Identify which cell holds the provided text, then report its [x, y] central coordinate. 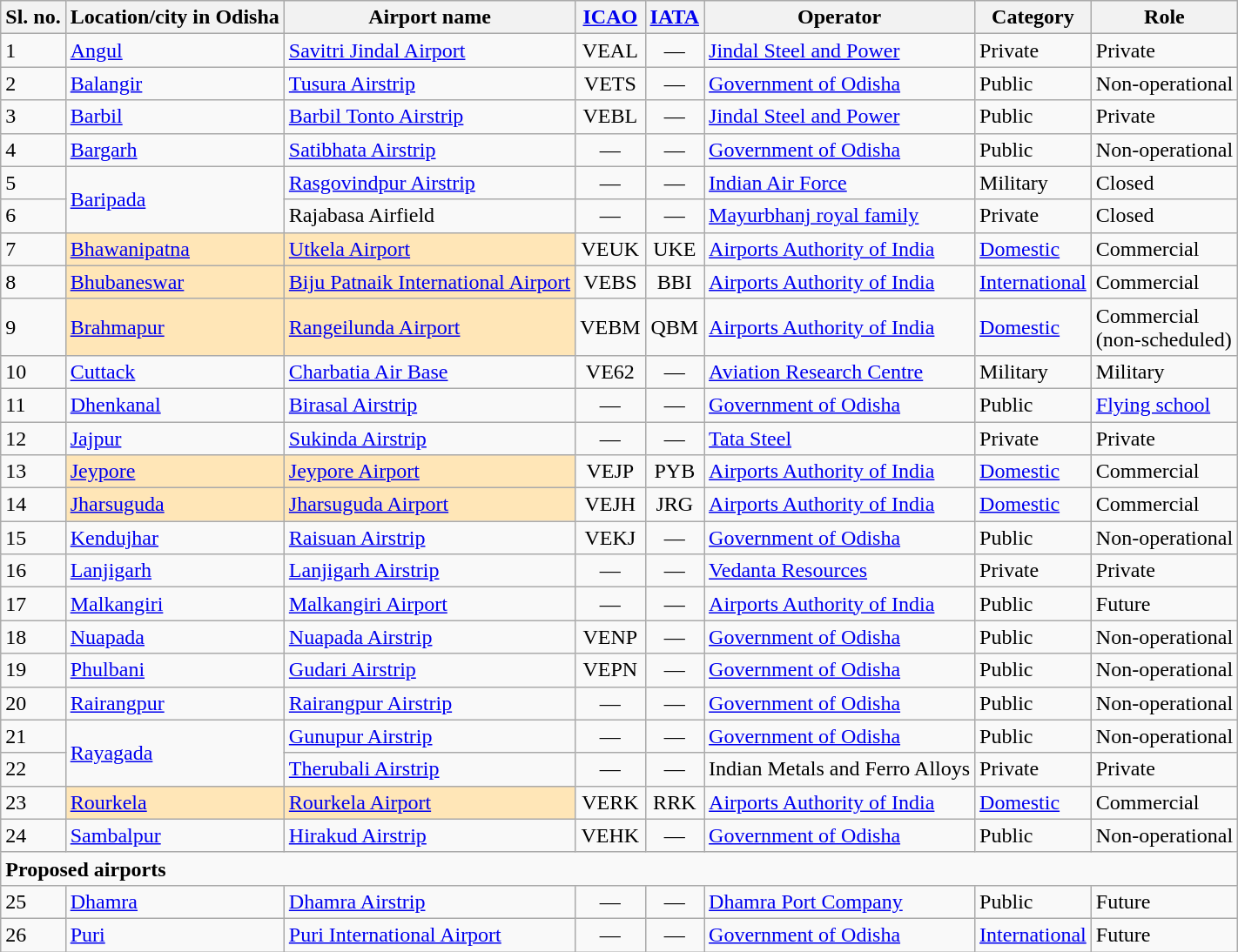
Gunupur Airstrip [429, 736]
VENP [610, 637]
13 [33, 472]
Rairangpur Airstrip [429, 703]
25 [33, 902]
VEBM [610, 327]
Malkangiri Airport [429, 604]
Role [1164, 17]
9 [33, 327]
VEPN [610, 670]
Rangeilunda Airport [429, 327]
ICAO [610, 17]
Tata Steel [839, 438]
UKE [675, 249]
23 [33, 802]
VEJP [610, 472]
Airport name [429, 17]
Lanjigarh Airstrip [429, 571]
Mayurbhanj royal family [839, 216]
Cuttack [174, 372]
Malkangiri [174, 604]
Dhamra Airstrip [429, 902]
Balangir [174, 84]
Rasgovindpur Airstrip [429, 183]
Phulbani [174, 670]
4 [33, 150]
VERK [610, 802]
Operator [839, 17]
11 [33, 405]
Vedanta Resources [839, 571]
Jeypore [174, 472]
Rourkela [174, 802]
1 [33, 50]
14 [33, 505]
18 [33, 637]
VEHK [610, 835]
VEAL [610, 50]
Flying school [1164, 405]
Savitri Jindal Airport [429, 50]
Rairangpur [174, 703]
Raisuan Airstrip [429, 538]
BBI [675, 282]
26 [33, 935]
Category [1033, 17]
Brahmapur [174, 327]
Therubali Airstrip [429, 769]
Angul [174, 50]
Baripada [174, 199]
Kendujhar [174, 538]
Nuapada [174, 637]
Nuapada Airstrip [429, 637]
Jajpur [174, 438]
VEKJ [610, 538]
QBM [675, 327]
Aviation Research Centre [839, 372]
12 [33, 438]
VETS [610, 84]
Barbil Tonto Airstrip [429, 117]
Rourkela Airport [429, 802]
VEJH [610, 505]
Sl. no. [33, 17]
Hirakud Airstrip [429, 835]
Tusura Airstrip [429, 84]
Location/city in Odisha [174, 17]
VEUK [610, 249]
Jeypore Airport [429, 472]
Bhubaneswar [174, 282]
Rayagada [174, 753]
VEBS [610, 282]
21 [33, 736]
19 [33, 670]
Gudari Airstrip [429, 670]
Dhamra Port Company [839, 902]
Commercial(non-scheduled) [1164, 327]
PYB [675, 472]
Jharsuguda Airport [429, 505]
IATA [675, 17]
24 [33, 835]
Bargarh [174, 150]
Satibhata Airstrip [429, 150]
Biju Patnaik International Airport [429, 282]
Proposed airports [620, 868]
Dhamra [174, 902]
Utkela Airport [429, 249]
Dhenkanal [174, 405]
Puri [174, 935]
10 [33, 372]
16 [33, 571]
6 [33, 216]
7 [33, 249]
Barbil [174, 117]
8 [33, 282]
Indian Air Force [839, 183]
Indian Metals and Ferro Alloys [839, 769]
2 [33, 84]
22 [33, 769]
Sukinda Airstrip [429, 438]
Sambalpur [174, 835]
Jharsuguda [174, 505]
Bhawanipatna [174, 249]
JRG [675, 505]
VE62 [610, 372]
Charbatia Air Base [429, 372]
RRK [675, 802]
3 [33, 117]
5 [33, 183]
20 [33, 703]
15 [33, 538]
Birasal Airstrip [429, 405]
Rajabasa Airfield [429, 216]
Puri International Airport [429, 935]
Lanjigarh [174, 571]
VEBL [610, 117]
17 [33, 604]
